Pinpoint the cell where the given text exists, returning its (x, y) midpoint coordinate. 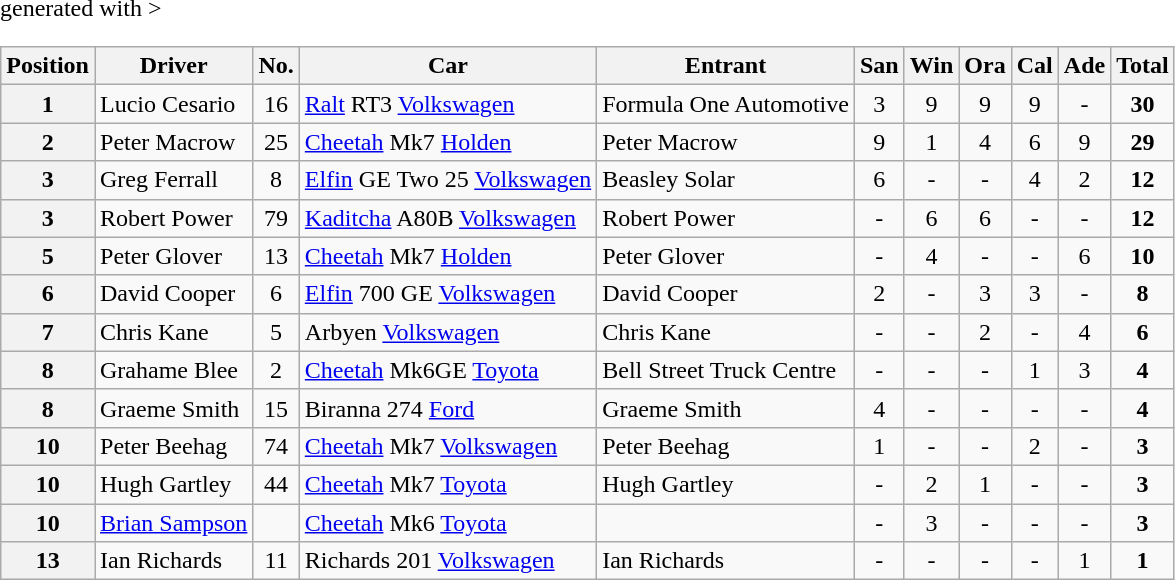
Position (48, 66)
30 (1143, 104)
Cheetah Mk7 Volkswagen (448, 446)
Cheetah Mk6GE Toyota (448, 370)
Ralt RT3 Volkswagen (448, 104)
Formula One Automotive (726, 104)
44 (276, 484)
Cheetah Mk7 Toyota (448, 484)
Elfin 700 GE Volkswagen (448, 294)
Greg Ferrall (173, 180)
74 (276, 446)
16 (276, 104)
Beasley Solar (726, 180)
Elfin GE Two 25 Volkswagen (448, 180)
Bell Street Truck Centre (726, 370)
Lucio Cesario (173, 104)
Driver (173, 66)
Brian Sampson (173, 523)
Entrant (726, 66)
15 (276, 408)
Biranna 274 Ford (448, 408)
Arbyen Volkswagen (448, 332)
Total (1143, 66)
Richards 201 Volkswagen (448, 561)
11 (276, 561)
Cheetah Mk6 Toyota (448, 523)
29 (1143, 142)
Ora (985, 66)
79 (276, 218)
Win (932, 66)
No. (276, 66)
7 (48, 332)
25 (276, 142)
Grahame Blee (173, 370)
Ade (1084, 66)
Car (448, 66)
Kaditcha A80B Volkswagen (448, 218)
San (879, 66)
Cal (1034, 66)
